Determine the [X, Y] coordinate at the center of the cell enclosing the given text.  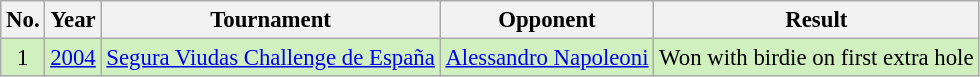
Year [73, 20]
No. [23, 20]
Result [816, 20]
Tournament [270, 20]
Opponent [547, 20]
1 [23, 58]
Alessandro Napoleoni [547, 58]
Won with birdie on first extra hole [816, 58]
Segura Viudas Challenge de España [270, 58]
2004 [73, 58]
